Pinpoint the cell where the given text exists, returning its (x, y) midpoint coordinate. 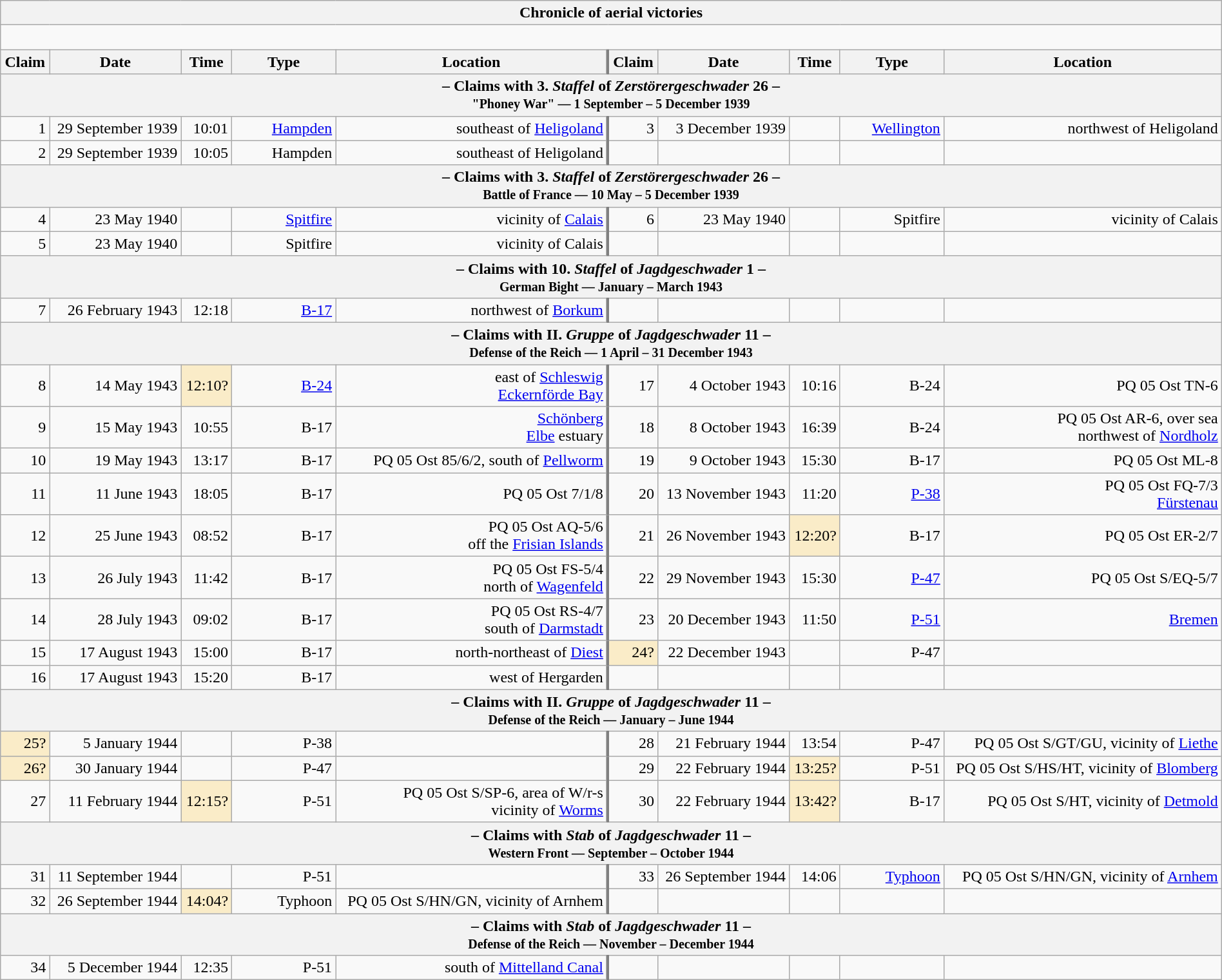
26? (25, 768)
PQ 05 Ost FQ-7/3Fürstenau (1083, 494)
11 (25, 494)
13:25? (815, 768)
19 May 1943 (115, 461)
29 November 1943 (724, 577)
12:18 (206, 310)
10 (25, 461)
11:42 (206, 577)
33 (633, 876)
08:52 (206, 536)
22 December 1943 (724, 653)
32 (25, 901)
7 (25, 310)
16:39 (815, 428)
25 June 1943 (115, 536)
09:02 (206, 620)
34 (25, 968)
26 November 1943 (724, 536)
14 May 1943 (115, 385)
PQ 05 Ost FS-5/4north of Wagenfeld (472, 577)
12:15? (206, 802)
8 October 1943 (724, 428)
31 (25, 876)
15:00 (206, 653)
Wellington (892, 128)
27 (25, 802)
10:55 (206, 428)
10:16 (815, 385)
30 (633, 802)
26 July 1943 (115, 577)
PQ 05 Ost 85/6/2, south of Pellworm (472, 461)
16 (25, 677)
13 (25, 577)
15 (25, 653)
4 (25, 219)
west of Hergarden (472, 677)
PQ 05 Ost S/HS/HT, vicinity of Blomberg (1083, 768)
PQ 05 Ost ER-2/7 (1083, 536)
22 (633, 577)
19 (633, 461)
– Claims with II. Gruppe of Jagdgeschwader 11 –Defense of the Reich — 1 April – 31 December 1943 (611, 343)
10:01 (206, 128)
17 (633, 385)
11 September 1944 (115, 876)
5 (25, 244)
– Claims with Stab of Jagdgeschwader 11 –Defense of the Reich — November – December 1944 (611, 934)
13 November 1943 (724, 494)
13:42? (815, 802)
8 (25, 385)
14:06 (815, 876)
30 January 1944 (115, 768)
14 (25, 620)
20 (633, 494)
3 December 1939 (724, 128)
28 (633, 744)
20 December 1943 (724, 620)
26 February 1943 (115, 310)
6 (633, 219)
– Claims with 10. Staffel of Jagdgeschwader 1 –German Bight — January – March 1943 (611, 277)
12:35 (206, 968)
1 (25, 128)
11 June 1943 (115, 494)
2 (25, 153)
25? (25, 744)
18:05 (206, 494)
south of Mittelland Canal (472, 968)
3 (633, 128)
10:05 (206, 153)
– Claims with 3. Staffel of Zerstörergeschwader 26 –Battle of France — 10 May – 5 December 1939 (611, 186)
18 (633, 428)
29 (633, 768)
14:04? (206, 901)
PQ 05 Ost TN-6 (1083, 385)
15:20 (206, 677)
24? (633, 653)
PQ 05 Ost S/HT, vicinity of Detmold (1083, 802)
23 (633, 620)
11:20 (815, 494)
east of SchleswigEckernförde Bay (472, 385)
PQ 05 Ost S/EQ-5/7 (1083, 577)
north-northeast of Diest (472, 653)
12:20? (815, 536)
9 October 1943 (724, 461)
PQ 05 Ost AR-6, over seanorthwest of Nordholz (1083, 428)
northwest of Borkum (472, 310)
– Claims with II. Gruppe of Jagdgeschwader 11 –Defense of the Reich — January – June 1944 (611, 710)
12:10? (206, 385)
– Claims with 3. Staffel of Zerstörergeschwader 26 –"Phoney War" — 1 September – 5 December 1939 (611, 95)
12 (25, 536)
PQ 05 Ost S/GT/GU, vicinity of Liethe (1083, 744)
Bremen (1083, 620)
11:50 (815, 620)
28 July 1943 (115, 620)
21 February 1944 (724, 744)
– Claims with Stab of Jagdgeschwader 11 –Western Front — September – October 1944 (611, 843)
5 December 1944 (115, 968)
PQ 05 Ost AQ-5/6off the Frisian Islands (472, 536)
13:17 (206, 461)
PQ 05 Ost RS-4/7south of Darmstadt (472, 620)
9 (25, 428)
Chronicle of aerial victories (611, 13)
5 January 1944 (115, 744)
15 May 1943 (115, 428)
PQ 05 Ost S/SP-6, area of W/r-svicinity of Worms (472, 802)
4 October 1943 (724, 385)
PQ 05 Ost 7/1/8 (472, 494)
21 (633, 536)
11 February 1944 (115, 802)
northwest of Heligoland (1083, 128)
PQ 05 Ost ML-8 (1083, 461)
13:54 (815, 744)
SchönbergElbe estuary (472, 428)
